Detect which cell encompasses the target text, then output its (x, y) center coordinate. 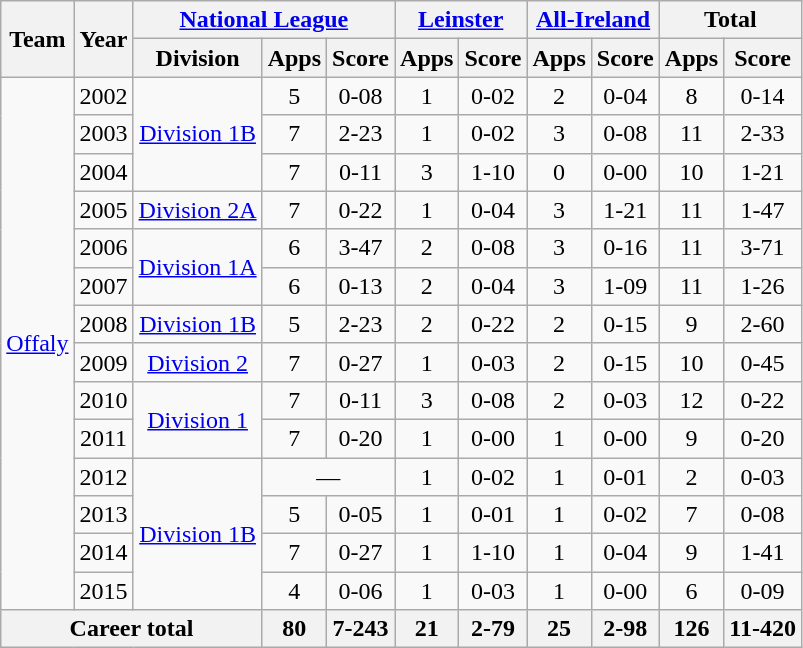
2003 (104, 134)
0-45 (763, 362)
1-41 (763, 553)
3-47 (361, 248)
Division 1 (198, 419)
Total (730, 20)
Year (104, 39)
2-33 (763, 134)
2011 (104, 438)
0-14 (763, 96)
2015 (104, 591)
Offaly (38, 344)
— (328, 477)
0-09 (763, 591)
8 (691, 96)
Division 2 (198, 362)
2-98 (625, 629)
2010 (104, 400)
2006 (104, 248)
National League (264, 20)
2005 (104, 210)
Leinster (461, 20)
1-26 (763, 286)
Division (198, 58)
2004 (104, 172)
2007 (104, 286)
0-16 (625, 248)
2-60 (763, 324)
126 (691, 629)
0-06 (361, 591)
0-13 (361, 286)
4 (294, 591)
Division 1A (198, 267)
1-47 (763, 210)
2009 (104, 362)
3-71 (763, 248)
2014 (104, 553)
2008 (104, 324)
Career total (132, 629)
2002 (104, 96)
2012 (104, 477)
All-Ireland (593, 20)
21 (427, 629)
0 (559, 172)
2013 (104, 515)
7-243 (361, 629)
0-05 (361, 515)
Division 2A (198, 210)
80 (294, 629)
1-09 (625, 286)
25 (559, 629)
11-420 (763, 629)
2-79 (493, 629)
Team (38, 39)
12 (691, 400)
